Provide the [x, y] coordinate of the cell's center where the given text is located.  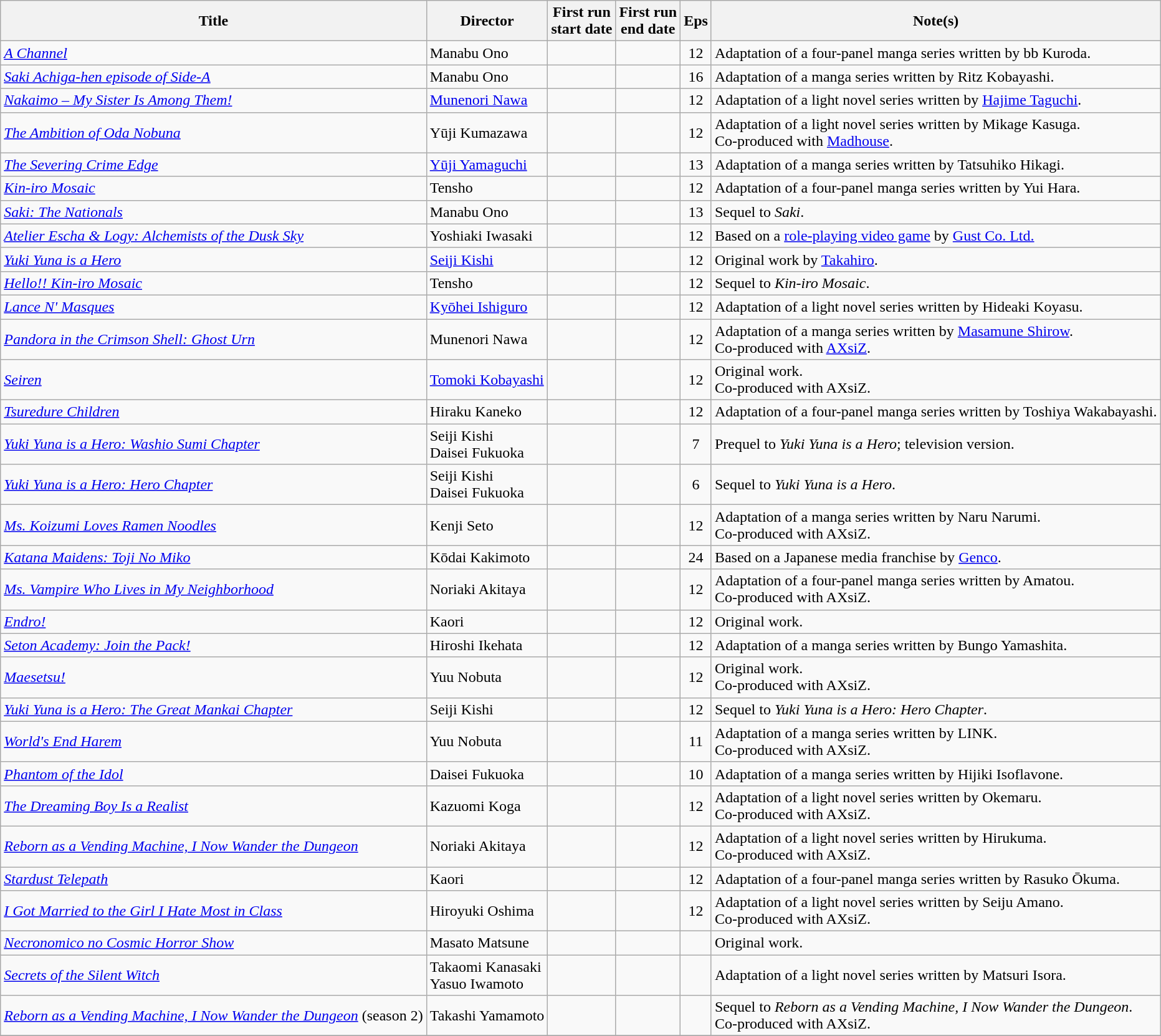
Endro! [213, 621]
Ms. Vampire Who Lives in My Neighborhood [213, 590]
16 [696, 77]
First runend date [648, 21]
Maesetsu! [213, 677]
Kyōhei Ishiguro [487, 307]
A Channel [213, 53]
Director [487, 21]
Yoshiaki Iwasaki [487, 236]
Yūji Yamaguchi [487, 165]
Masato Matsune [487, 943]
Adaptation of a four-panel manga series written by bb Kuroda. [936, 53]
11 [696, 742]
Adaptation of a manga series written by Tatsuhiko Hikagi. [936, 165]
Yuki Yuna is a Hero: Washio Sumi Chapter [213, 444]
Saki Achiga-hen episode of Side-A [213, 77]
Adaptation of a light novel series written by Hajime Taguchi. [936, 100]
Title [213, 21]
Adaptation of a manga series written by Hijiki Isoflavone. [936, 774]
Adaptation of a light novel series written by Seiju Amano.Co-produced with AXsiZ. [936, 911]
Adaptation of a manga series written by Naru Narumi.Co-produced with AXsiZ. [936, 525]
Tomoki Kobayashi [487, 380]
Based on a Japanese media franchise by Genco. [936, 557]
Sequel to Kin-iro Mosaic. [936, 283]
Reborn as a Vending Machine, I Now Wander the Dungeon [213, 847]
Yuki Yuna is a Hero: Hero Chapter [213, 485]
Yuki Yuna is a Hero [213, 259]
24 [696, 557]
Adaptation of a manga series written by Bungo Yamashita. [936, 645]
Pandora in the Crimson Shell: Ghost Urn [213, 339]
The Ambition of Oda Nobuna [213, 132]
Adaptation of a light novel series written by Mikage Kasuga.Co-produced with Madhouse. [936, 132]
First runstart date [582, 21]
Adaptation of a four-panel manga series written by Rasuko Ōkuma. [936, 878]
Yuki Yuna is a Hero: The Great Mankai Chapter [213, 709]
Kōdai Kakimoto [487, 557]
Necronomico no Cosmic Horror Show [213, 943]
7 [696, 444]
World's End Harem [213, 742]
10 [696, 774]
Adaptation of a manga series written by Ritz Kobayashi. [936, 77]
Kenji Seto [487, 525]
I Got Married to the Girl I Hate Most in Class [213, 911]
Kin-iro Mosaic [213, 188]
Adaptation of a manga series written by Masamune Shirow.Co-produced with AXsiZ. [936, 339]
Secrets of the Silent Witch [213, 975]
Adaptation of a four-panel manga series written by Yui Hara. [936, 188]
Nakaimo – My Sister Is Among Them! [213, 100]
Adaptation of a four-panel manga series written by Amatou.Co-produced with AXsiZ. [936, 590]
Adaptation of a four-panel manga series written by Toshiya Wakabayashi. [936, 412]
Hello!! Kin-iro Mosaic [213, 283]
Takaomi KanasakiYasuo Iwamoto [487, 975]
Hiroshi Ikehata [487, 645]
6 [696, 485]
Tsuredure Children [213, 412]
Adaptation of a manga series written by LINK.Co-produced with AXsiZ. [936, 742]
Hiraku Kaneko [487, 412]
Original work by Takahiro. [936, 259]
Saki: The Nationals [213, 212]
Adaptation of a light novel series written by Okemaru.Co-produced with AXsiZ. [936, 805]
Reborn as a Vending Machine, I Now Wander the Dungeon (season 2) [213, 1016]
Adaptation of a light novel series written by Hirukuma.Co-produced with AXsiZ. [936, 847]
Adaptation of a light novel series written by Hideaki Koyasu. [936, 307]
Phantom of the Idol [213, 774]
Based on a role-playing video game by Gust Co. Ltd. [936, 236]
Atelier Escha & Logy: Alchemists of the Dusk Sky [213, 236]
Takashi Yamamoto [487, 1016]
Hiroyuki Oshima [487, 911]
Seton Academy: Join the Pack! [213, 645]
Eps [696, 21]
Lance N' Masques [213, 307]
Sequel to Yuki Yuna is a Hero. [936, 485]
Sequel to Saki. [936, 212]
Adaptation of a light novel series written by Matsuri Isora. [936, 975]
Sequel to Yuki Yuna is a Hero: Hero Chapter. [936, 709]
The Severing Crime Edge [213, 165]
Ms. Koizumi Loves Ramen Noodles [213, 525]
Seiren [213, 380]
Yūji Kumazawa [487, 132]
The Dreaming Boy Is a Realist [213, 805]
Kazuomi Koga [487, 805]
Daisei Fukuoka [487, 774]
Katana Maidens: Toji No Miko [213, 557]
Stardust Telepath [213, 878]
Prequel to Yuki Yuna is a Hero; television version. [936, 444]
Sequel to Reborn as a Vending Machine, I Now Wander the Dungeon.Co-produced with AXsiZ. [936, 1016]
Note(s) [936, 21]
